Pinpoint the cell where the given text exists, returning its [X, Y] midpoint coordinate. 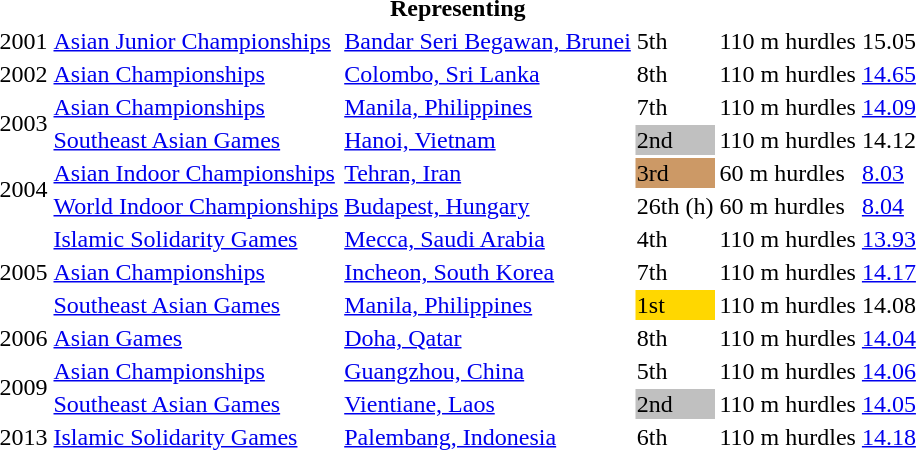
26th (h) [675, 206]
Islamic Solidarity Games [196, 239]
World Indoor Championships [196, 206]
Asian Indoor Championships [196, 173]
Vientiane, Laos [488, 404]
Budapest, Hungary [488, 206]
Guangzhou, China [488, 371]
Tehran, Iran [488, 173]
Asian Junior Championships [196, 41]
Bandar Seri Begawan, Brunei [488, 41]
Doha, Qatar [488, 338]
3rd [675, 173]
4th [675, 239]
Hanoi, Vietnam [488, 140]
1st [675, 305]
Incheon, South Korea [488, 272]
Mecca, Saudi Arabia [488, 239]
Asian Games [196, 338]
Colombo, Sri Lanka [488, 74]
